For the text-containing cell, return its midpoint in (x, y) coordinate format. 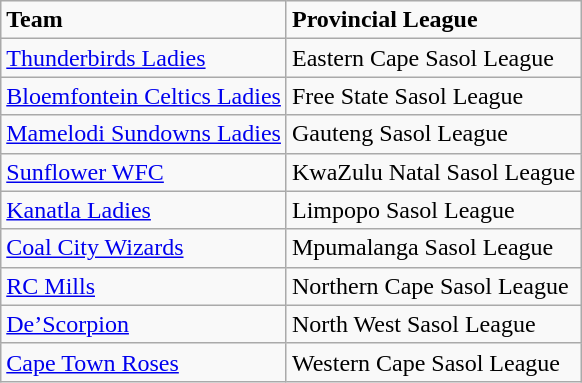
Sunflower WFC (144, 172)
Mpumalanga Sasol League (433, 248)
Mamelodi Sundowns Ladies (144, 134)
Kanatla Ladies (144, 210)
De’Scorpion (144, 324)
Bloemfontein Celtics Ladies (144, 96)
Thunderbirds Ladies (144, 58)
North West Sasol League (433, 324)
Coal City Wizards (144, 248)
KwaZulu Natal Sasol League (433, 172)
Northern Cape Sasol League (433, 286)
Gauteng Sasol League (433, 134)
Provincial League (433, 20)
Team (144, 20)
RC Mills (144, 286)
Western Cape Sasol League (433, 362)
Free State Sasol League (433, 96)
Eastern Cape Sasol League (433, 58)
Limpopo Sasol League (433, 210)
Cape Town Roses (144, 362)
